Determine the [X, Y] coordinate at the center of the cell enclosing the given text.  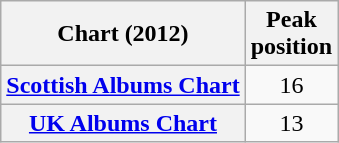
Chart (2012) [123, 34]
Peakposition [291, 34]
UK Albums Chart [123, 123]
Scottish Albums Chart [123, 85]
16 [291, 85]
13 [291, 123]
